Return the [x, y] coordinate for the center point of the cell that contains the specified text.  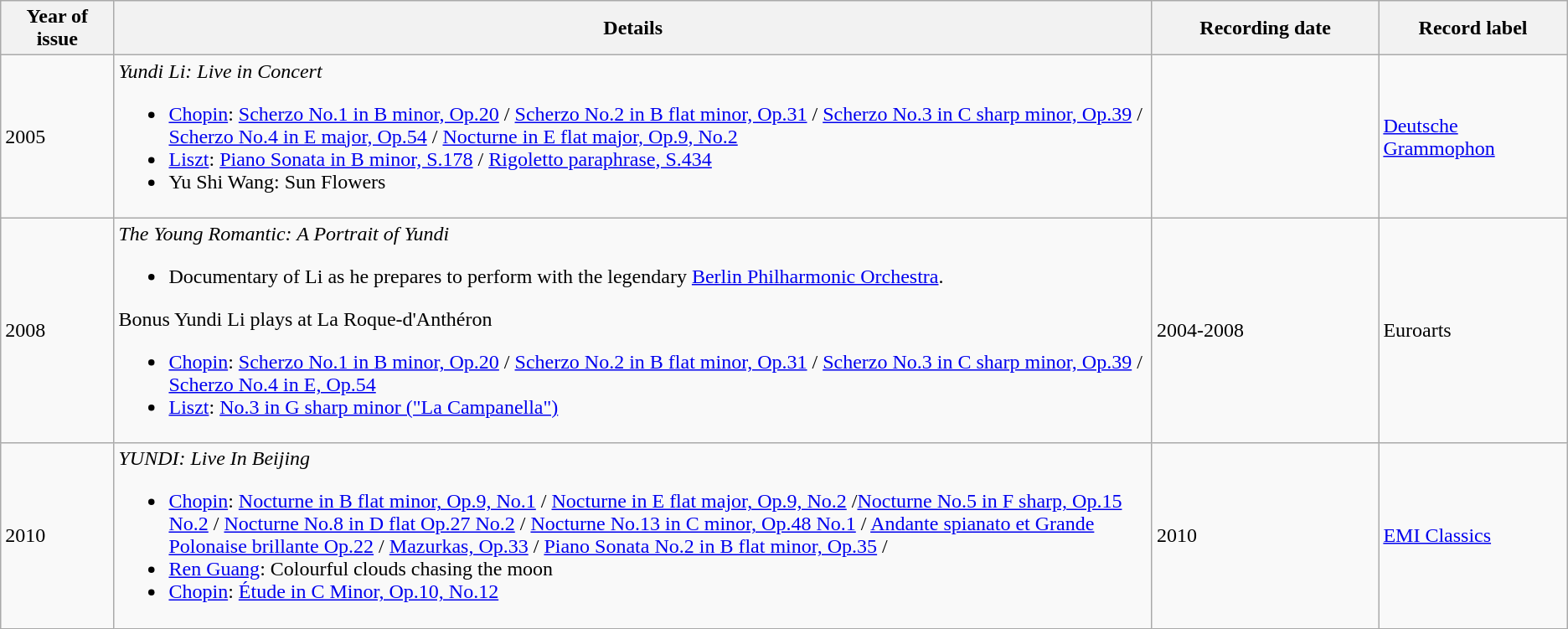
Recording date [1265, 28]
2005 [57, 137]
Details [633, 28]
Deutsche Grammophon [1473, 137]
Year of issue [57, 28]
EMI Classics [1473, 536]
Record label [1473, 28]
2004-2008 [1265, 330]
2008 [57, 330]
Euroarts [1473, 330]
